Scan for the cell matching the given text and deliver its [x, y] coordinate at center. 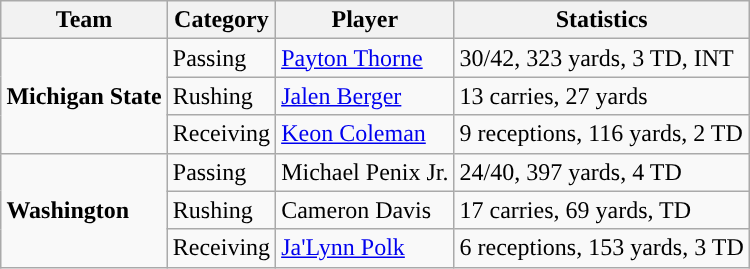
30/42, 323 yards, 3 TD, INT [602, 58]
Washington [84, 210]
Team [84, 20]
Michigan State [84, 96]
13 carries, 27 yards [602, 96]
Ja'Lynn Polk [365, 248]
Player [365, 20]
24/40, 397 yards, 4 TD [602, 172]
Payton Thorne [365, 58]
Cameron Davis [365, 210]
9 receptions, 116 yards, 2 TD [602, 134]
Keon Coleman [365, 134]
Category [221, 20]
Statistics [602, 20]
Michael Penix Jr. [365, 172]
6 receptions, 153 yards, 3 TD [602, 248]
Jalen Berger [365, 96]
17 carries, 69 yards, TD [602, 210]
